Determine the (x, y) coordinate at the center of the cell enclosing the given text.  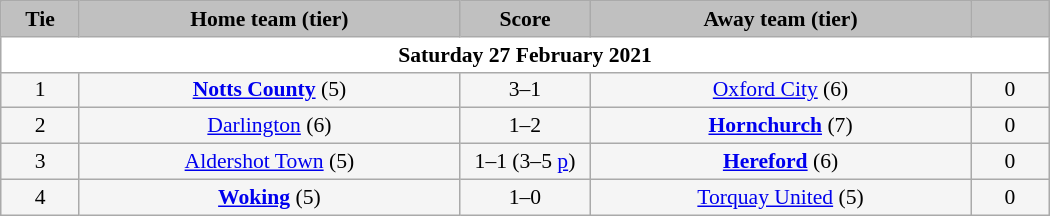
1–2 (524, 126)
Hereford (6) (781, 162)
Home team (tier) (269, 19)
Woking (5) (269, 197)
Torquay United (5) (781, 197)
1–1 (3–5 p) (524, 162)
2 (40, 126)
Score (524, 19)
Saturday 27 February 2021 (525, 55)
Darlington (6) (269, 126)
Notts County (5) (269, 90)
Hornchurch (7) (781, 126)
Aldershot Town (5) (269, 162)
3–1 (524, 90)
1 (40, 90)
4 (40, 197)
Oxford City (6) (781, 90)
3 (40, 162)
1–0 (524, 197)
Tie (40, 19)
Away team (tier) (781, 19)
